Search for the cell housing the specified text and yield its (x, y) center coordinate. 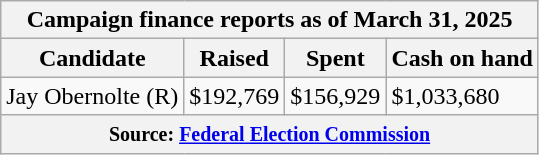
Campaign finance reports as of March 31, 2025 (270, 20)
Spent (336, 58)
$192,769 (234, 96)
Raised (234, 58)
$1,033,680 (462, 96)
Source: Federal Election Commission (270, 134)
$156,929 (336, 96)
Cash on hand (462, 58)
Jay Obernolte (R) (92, 96)
Candidate (92, 58)
